Capture the cell that displays the provided text and extract its [X, Y] central coordinate. 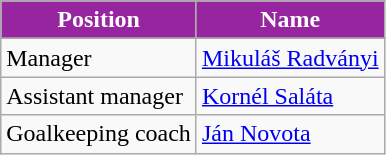
Manager [99, 58]
Goalkeeping coach [99, 134]
Ján Novota [290, 134]
Name [290, 20]
Assistant manager [99, 96]
Kornél Saláta [290, 96]
Mikuláš Radványi [290, 58]
Position [99, 20]
